Extract the [x, y] coordinate from the center of the cell holding the provided text.  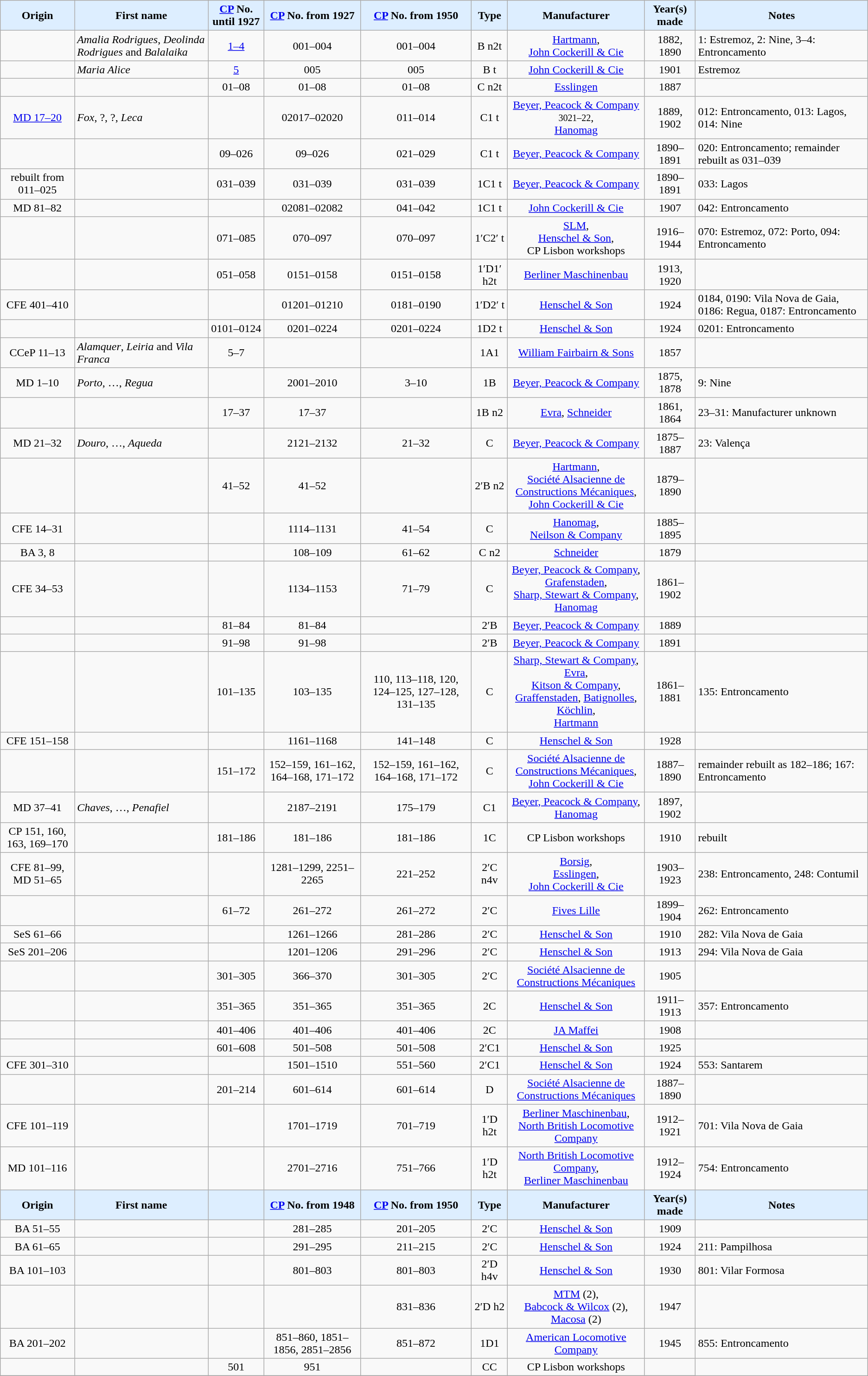
1B [490, 383]
0101–0124 [236, 328]
1161–1168 [313, 741]
41–54 [415, 529]
CFE 301–310 [38, 1065]
051–058 [236, 275]
CP No. from 1927 [313, 16]
B t [490, 70]
Beyer, Peacock & Company,Hanomag [576, 807]
011–014 [415, 117]
61–72 [236, 910]
103–135 [313, 692]
110, 113–118, 120, 124–125, 127–128, 131–135 [415, 692]
North British Locomotive Company,Berliner Maschinenbau [576, 1168]
B n2t [490, 45]
951 [313, 1367]
Evra, Schneider [576, 413]
SeS 201–206 [38, 952]
211: Pampilhosa [782, 1246]
1861–1881 [670, 692]
Société Alsacienne de Constructions Mécaniques,John Cockerill & Cie [576, 771]
Sharp, Stewart & Company,Evra,Kitson & Company,Graffenstaden, Batignolles,Köchlin,Hartmann [576, 692]
1D1 [490, 1343]
1907 [670, 208]
CFE 14–31 [38, 529]
Porto, …, Regua [141, 383]
1A1 [490, 352]
801: Vilar Formosa [782, 1270]
1261–1266 [313, 934]
71–79 [415, 589]
135: Entroncamento [782, 692]
CFE 151–158 [38, 741]
551–560 [415, 1065]
1911–1913 [670, 1006]
1925 [670, 1048]
CFE 101–119 [38, 1126]
1134–1153 [313, 589]
C n2t [490, 87]
2001–2010 [313, 383]
033: Lagos [782, 184]
1930 [670, 1270]
1882, 1890 [670, 45]
Hartmann,John Cockerill & Cie [576, 45]
151–172 [236, 771]
1879 [670, 552]
MTM (2),Babcock & Wilcox (2),Macosa (2) [576, 1306]
021–029 [415, 154]
020: Entroncamento; remainder rebuilt as 031–039 [782, 154]
2701–2716 [313, 1168]
1861–1902 [670, 589]
1857 [670, 352]
Hartmann,Société Alsacienne de Constructions Mécaniques,John Cockerill & Cie [576, 486]
201–205 [415, 1229]
1885–1895 [670, 529]
Estremoz [782, 70]
remainder rebuilt as 182–186; 167: Entroncamento [782, 771]
281–285 [313, 1229]
1903–1923 [670, 874]
MD 1–10 [38, 383]
C1 [490, 807]
1912–1921 [670, 1126]
CP No. until 1927 [236, 16]
Chaves, …, Penafiel [141, 807]
BA 201–202 [38, 1343]
William Fairbairn & Sons [576, 352]
MD 81–82 [38, 208]
American Locomotive Company [576, 1343]
Berliner Maschinenbau,North British Locomotive Company [576, 1126]
1901 [670, 70]
701: Vila Nova de Gaia [782, 1126]
Hanomag,Neilson & Company [576, 529]
071–085 [236, 238]
0184, 0190: Vila Nova de Gaia, 0186: Regua, 0187: Entroncamento [782, 304]
851–872 [415, 1343]
366–370 [313, 976]
1928 [670, 741]
1′C2′ t [490, 238]
1897, 1902 [670, 807]
831–836 [415, 1306]
751–766 [415, 1168]
1879–1890 [670, 486]
MD 17–20 [38, 117]
1913 [670, 952]
1887 [670, 87]
1905 [670, 976]
754: Entroncamento [782, 1168]
2′D h4v [490, 1270]
Maria Alice [141, 70]
Borsig,Esslingen,John Cockerill & Cie [576, 874]
D [490, 1089]
1899–1904 [670, 910]
BA 3, 8 [38, 552]
1C [490, 838]
1′D1′ h2t [490, 275]
1861, 1864 [670, 413]
CC [490, 1367]
CCeP 11–13 [38, 352]
501 [236, 1367]
3–10 [415, 383]
1889 [670, 625]
23: Valença [782, 443]
2′D h2 [490, 1306]
042: Entroncamento [782, 208]
1701–1719 [313, 1126]
C n2 [490, 552]
1114–1131 [313, 529]
CFE 34–53 [38, 589]
JA Maffei [576, 1030]
1945 [670, 1343]
Beyer, Peacock & Company 3021–22,Hanomag [576, 117]
281–286 [415, 934]
2187–2191 [313, 807]
070: Estremoz, 072: Porto, 094: Entroncamento [782, 238]
1201–1206 [313, 952]
1913, 1920 [670, 275]
553: Santarem [782, 1065]
Fox, ?, ?, Leca [141, 117]
02081–02082 [313, 208]
175–179 [415, 807]
2′C n4v [490, 874]
MD 21–32 [38, 443]
108–109 [313, 552]
1′D2′ t [490, 304]
012: Entroncamento, 013: Lagos, 014: Nine [782, 117]
1875, 1878 [670, 383]
141–148 [415, 741]
291–296 [415, 952]
MD 101–116 [38, 1168]
1909 [670, 1229]
238: Entroncamento, 248: Contumil [782, 874]
357: Entroncamento [782, 1006]
1281–1299, 2251–2265 [313, 874]
rebuilt [782, 838]
CFE 401–410 [38, 304]
23–31: Manufacturer unknown [782, 413]
851–860, 1851–1856, 2851–2856 [313, 1343]
701–719 [415, 1126]
rebuilt from 011–025 [38, 184]
5–7 [236, 352]
SeS 61–66 [38, 934]
01201–01210 [313, 304]
211–215 [415, 1246]
1501–1510 [313, 1065]
CFE 81–99, MD 51–65 [38, 874]
CP 151, 160, 163, 169–170 [38, 838]
02017–02020 [313, 117]
1B n2 [490, 413]
Beyer, Peacock & Company,Grafenstaden,Sharp, Stewart & Company,Hanomag [576, 589]
MD 37–41 [38, 807]
282: Vila Nova de Gaia [782, 934]
1908 [670, 1030]
0201: Entroncamento [782, 328]
Fives Lille [576, 910]
Schneider [576, 552]
61–62 [415, 552]
Amalia Rodrigues, Deolinda Rodrigues and Balalaika [141, 45]
5 [236, 70]
2121–2132 [313, 443]
1947 [670, 1306]
0181–0190 [415, 304]
855: Entroncamento [782, 1343]
101–135 [236, 692]
1891 [670, 643]
601–608 [236, 1048]
2′B n2 [490, 486]
BA 61–65 [38, 1246]
1: Estremoz, 2: Nine, 3–4: Entroncamento [782, 45]
262: Entroncamento [782, 910]
Douro, …, Aqueda [141, 443]
201–214 [236, 1089]
294: Vila Nova de Gaia [782, 952]
Berliner Maschinenbau [576, 275]
BA 51–55 [38, 1229]
BA 101–103 [38, 1270]
1–4 [236, 45]
1889, 1902 [670, 117]
SLM,Henschel & Son,CP Lisbon workshops [576, 238]
CP No. from 1948 [313, 1205]
1D2 t [490, 328]
21–32 [415, 443]
1875–1887 [670, 443]
291–295 [313, 1246]
Alamquer, Leiria and Vila Franca [141, 352]
221–252 [415, 874]
9: Nine [782, 383]
Esslingen [576, 87]
1912–1924 [670, 1168]
1916–1944 [670, 238]
041–042 [415, 208]
